Output the (X, Y) coordinate of the center of the cell containing the given text.  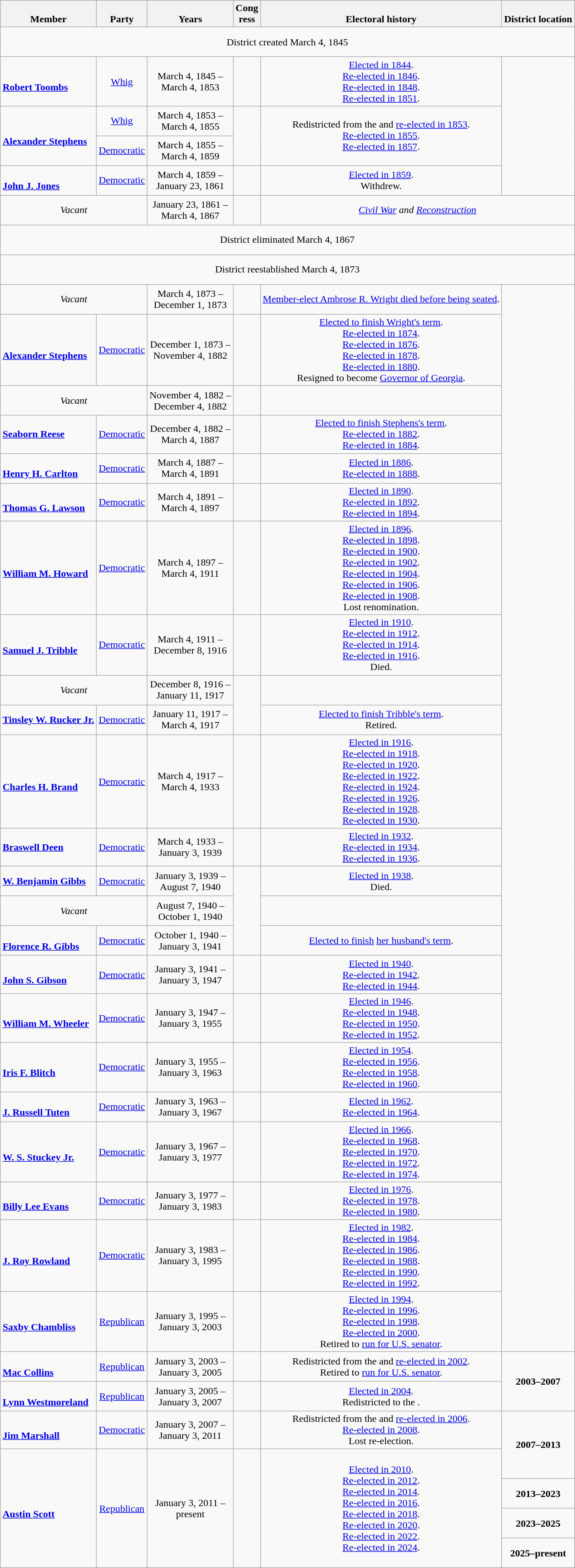
District location (538, 14)
2003–2007 (538, 1381)
Elected in 1910.Re-elected in 1912.Re-elected in 1914.Re-elected in 1916.Died. (381, 645)
Elected in 1966.Re-elected in 1968.Re-elected in 1970.Re-elected in 1972.Re-elected in 1974. (381, 1151)
Samuel J. Tribble (49, 645)
January 3, 2003 –January 3, 2005 (190, 1367)
Elected in 1954.Re-elected in 1956.Re-elected in 1958.Re-elected in 1960. (381, 1067)
Elected in 1946.Re-elected in 1948.Re-elected in 1950.Re-elected in 1952. (381, 1018)
Elected in 1976.Re-elected in 1978.Re-elected in 1980. (381, 1201)
J. Russell Tuten (49, 1106)
Member (49, 14)
W. S. Stuckey Jr. (49, 1151)
December 4, 1882 –March 4, 1887 (190, 434)
Lynn Westmoreland (49, 1396)
March 4, 1873 –December 1, 1873 (190, 299)
January 3, 1977 –January 3, 1983 (190, 1201)
March 4, 1933 –January 3, 1939 (190, 847)
2013–2023 (538, 1494)
January 3, 1967 –January 3, 1977 (190, 1151)
John J. Jones (49, 180)
January 3, 1963 –January 3, 1967 (190, 1106)
William M. Wheeler (49, 1018)
District reestablished March 4, 1873 (287, 270)
Mac Collins (49, 1367)
January 3, 2011 –present (190, 1509)
Elected to finish Wright's term.Re-elected in 1874.Re-elected in 1876.Re-elected in 1878.Re-elected in 1880.Resigned to become Governor of Georgia. (381, 350)
January 3, 1955 –January 3, 1963 (190, 1067)
Elected to finish her husband's term. (381, 940)
Henry H. Carlton (49, 468)
Seaborn Reese (49, 434)
Electoral history (381, 14)
District created March 4, 1845 (287, 42)
Charles H. Brand (49, 781)
January 3, 1941 –January 3, 1947 (190, 974)
Elected in 1932.Re-elected in 1934.Re-elected in 1936. (381, 847)
March 4, 1891 –March 4, 1897 (190, 502)
2023–2025 (538, 1523)
November 4, 1882 –December 4, 1882 (190, 400)
January 3, 2007 –January 3, 2011 (190, 1430)
Redistricted from the and re-elected in 2002.Retired to run for U.S. senator. (381, 1367)
Elected in 2010.Re-elected in 2012.Re-elected in 2014.Re-elected in 2016.Re-elected in 2018.Re-elected in 2020.Re-elected in 2022.Re-elected in 2024. (381, 1509)
William M. Howard (49, 568)
Elected in 1890.Re-elected in 1892.Re-elected in 1894. (381, 502)
Elected in 1886.Re-elected in 1888. (381, 468)
Elected to finish Stephens's term.Re-elected in 1882.Re-elected in 1884. (381, 434)
January 3, 1939 –August 7, 1940 (190, 881)
Elected in 1940.Re-elected in 1942.Re-elected in 1944. (381, 974)
March 4, 1853 –March 4, 1855 (190, 121)
January 11, 1917 –March 4, 1917 (190, 720)
Elected in 1896.Re-elected in 1898.Re-elected in 1900.Re-elected in 1902.Re-elected in 1904.Re-elected in 1906.Re-elected in 1908.Lost renomination. (381, 568)
Member-elect Ambrose R. Wright died before being seated. (381, 299)
December 1, 1873 –November 4, 1882 (190, 350)
Iris F. Blitch (49, 1067)
January 3, 1995 –January 3, 2003 (190, 1322)
March 4, 1859 –January 23, 1861 (190, 180)
January 3, 1947 –January 3, 1955 (190, 1018)
March 4, 1911 –December 8, 1916 (190, 645)
Years (190, 14)
Austin Scott (49, 1509)
2007–2013 (538, 1445)
Civil War and Reconstruction (418, 210)
Saxby Chambliss (49, 1322)
W. Benjamin Gibbs (49, 881)
August 7, 1940 –October 1, 1940 (190, 911)
District eliminated March 4, 1867 (287, 240)
Jim Marshall (49, 1430)
March 4, 1845 –March 4, 1853 (190, 82)
Congress (247, 14)
Elected in 1859.Withdrew. (381, 180)
Florence R. Gibbs (49, 940)
Billy Lee Evans (49, 1201)
2025–present (538, 1553)
January 3, 1983 –January 3, 1995 (190, 1256)
March 4, 1917 –March 4, 1933 (190, 781)
Party (121, 14)
Robert Toombs (49, 82)
Elected to finish Tribble's term.Retired. (381, 720)
Elected in 1994.Re-elected in 1996.Re-elected in 1998.Re-elected in 2000.Retired to run for U.S. senator. (381, 1322)
January 23, 1861 –March 4, 1867 (190, 210)
March 4, 1897 –March 4, 1911 (190, 568)
October 1, 1940 –January 3, 1941 (190, 940)
J. Roy Rowland (49, 1256)
Redistricted from the and re-elected in 2006.Re-elected in 2008.Lost re-election. (381, 1430)
Elected in 1982.Re-elected in 1984.Re-elected in 1986.Re-elected in 1988.Re-elected in 1990.Re-elected in 1992. (381, 1256)
Tinsley W. Rucker Jr. (49, 720)
March 4, 1855 –March 4, 1859 (190, 151)
Elected in 2004.Redistricted to the . (381, 1396)
March 4, 1887 –March 4, 1891 (190, 468)
Elected in 1962.Re-elected in 1964. (381, 1106)
Thomas G. Lawson (49, 502)
January 3, 2005 –January 3, 2007 (190, 1396)
Elected in 1844.Re-elected in 1846.Re-elected in 1848.Re-elected in 1851. (381, 82)
John S. Gibson (49, 974)
December 8, 1916 –January 11, 1917 (190, 690)
Braswell Deen (49, 847)
Redistricted from the and re-elected in 1853.Re-elected in 1855.Re-elected in 1857. (381, 136)
Elected in 1938.Died. (381, 881)
Elected in 1916.Re-elected in 1918.Re-elected in 1920.Re-elected in 1922.Re-elected in 1924.Re-elected in 1926.Re-elected in 1928.Re-elected in 1930. (381, 781)
